Return the (x, y) coordinate for the center point of the cell that contains the specified text.  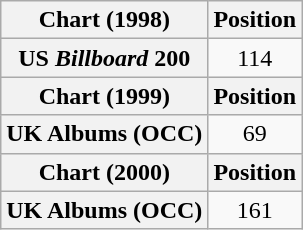
114 (255, 58)
Chart (1999) (104, 96)
US Billboard 200 (104, 58)
161 (255, 210)
Chart (2000) (104, 172)
Chart (1998) (104, 20)
69 (255, 134)
